Determine the (X, Y) coordinate at the center of the cell enclosing the given text.  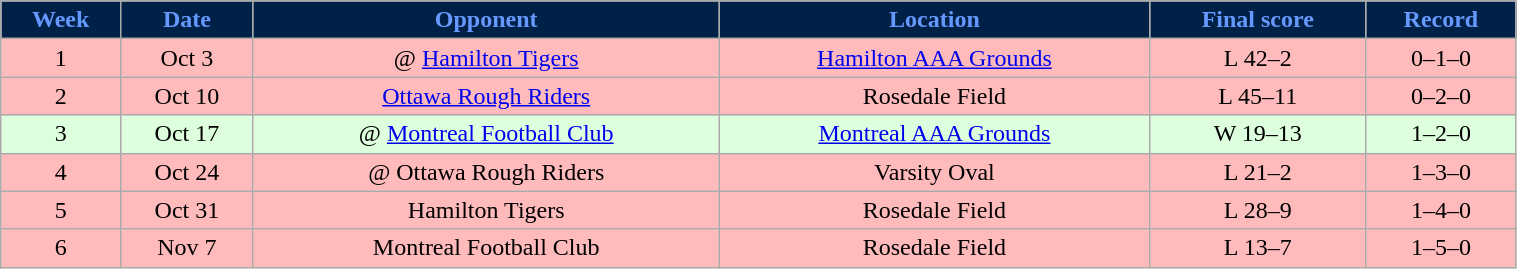
Location (934, 20)
6 (61, 248)
L 42–2 (1258, 58)
3 (61, 134)
Week (61, 20)
1–3–0 (1441, 172)
Oct 31 (188, 210)
0–1–0 (1441, 58)
L 45–11 (1258, 96)
1 (61, 58)
1–5–0 (1441, 248)
Record (1441, 20)
W 19–13 (1258, 134)
Hamilton AAA Grounds (934, 58)
@ Montreal Football Club (486, 134)
L 28–9 (1258, 210)
Oct 3 (188, 58)
Nov 7 (188, 248)
@ Hamilton Tigers (486, 58)
5 (61, 210)
L 13–7 (1258, 248)
2 (61, 96)
Oct 17 (188, 134)
Ottawa Rough Riders (486, 96)
Oct 10 (188, 96)
1–2–0 (1441, 134)
Montreal Football Club (486, 248)
L 21–2 (1258, 172)
Date (188, 20)
1–4–0 (1441, 210)
Montreal AAA Grounds (934, 134)
4 (61, 172)
Varsity Oval (934, 172)
Final score (1258, 20)
Opponent (486, 20)
0–2–0 (1441, 96)
Hamilton Tigers (486, 210)
@ Ottawa Rough Riders (486, 172)
Oct 24 (188, 172)
